Determine the [x, y] coordinate at the center of the cell enclosing the given text.  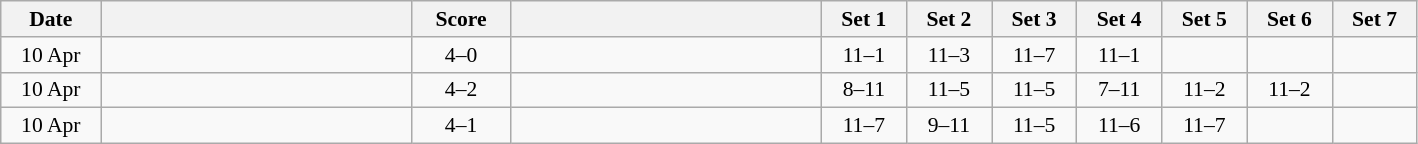
Set 6 [1290, 19]
9–11 [948, 126]
8–11 [864, 90]
Set 3 [1034, 19]
Set 7 [1374, 19]
Set 5 [1204, 19]
4–1 [461, 126]
Date [51, 19]
7–11 [1120, 90]
Score [461, 19]
Set 2 [948, 19]
Set 1 [864, 19]
4–2 [461, 90]
11–3 [948, 55]
11–6 [1120, 126]
Set 4 [1120, 19]
4–0 [461, 55]
